Return [X, Y] of the center of cell containing provided text 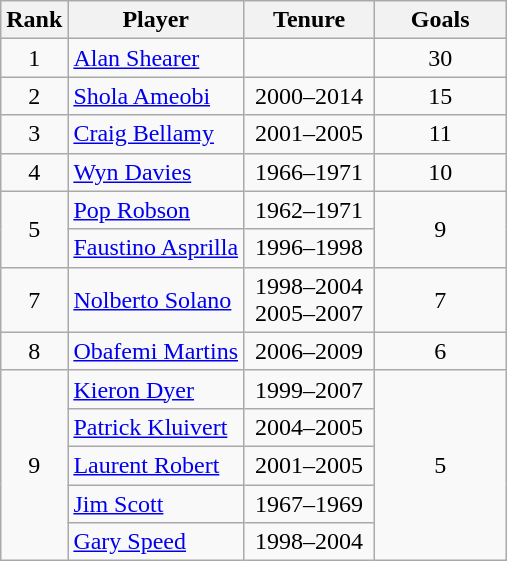
Goals [440, 20]
1 [34, 58]
Rank [34, 20]
8 [34, 351]
11 [440, 134]
Nolberto Solano [156, 300]
Laurent Robert [156, 465]
2004–2005 [310, 427]
Jim Scott [156, 503]
15 [440, 96]
1962–1971 [310, 210]
Kieron Dyer [156, 389]
1999–2007 [310, 389]
1996–1998 [310, 248]
Wyn Davies [156, 172]
Alan Shearer [156, 58]
1966–1971 [310, 172]
Tenure [310, 20]
Gary Speed [156, 542]
Pop Robson [156, 210]
2 [34, 96]
Patrick Kluivert [156, 427]
4 [34, 172]
3 [34, 134]
Faustino Asprilla [156, 248]
10 [440, 172]
2000–2014 [310, 96]
1967–1969 [310, 503]
1998–2004 [310, 542]
Shola Ameobi [156, 96]
Obafemi Martins [156, 351]
30 [440, 58]
Player [156, 20]
2006–2009 [310, 351]
Craig Bellamy [156, 134]
6 [440, 351]
1998–20042005–2007 [310, 300]
